Detect which cell encompasses the target text, then output its [X, Y] center coordinate. 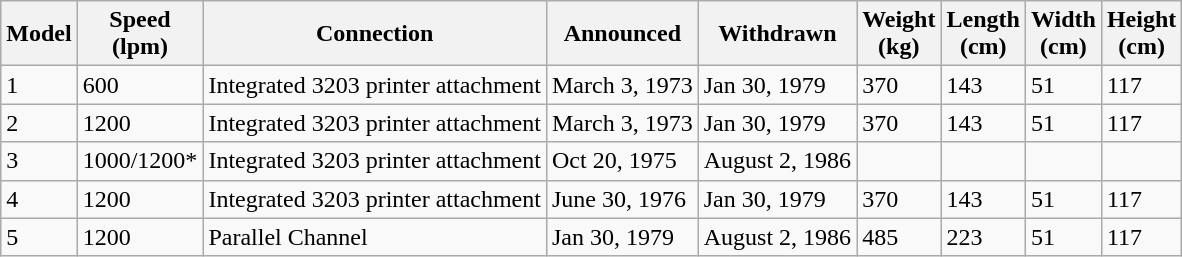
4 [39, 199]
Announced [622, 34]
Weight(kg) [899, 34]
600 [140, 85]
3 [39, 161]
Height(cm) [1141, 34]
485 [899, 237]
223 [983, 237]
1000/1200* [140, 161]
Connection [375, 34]
Withdrawn [777, 34]
Model [39, 34]
2 [39, 123]
Width(cm) [1063, 34]
Length(cm) [983, 34]
June 30, 1976 [622, 199]
Parallel Channel [375, 237]
1 [39, 85]
Oct 20, 1975 [622, 161]
5 [39, 237]
Speed(lpm) [140, 34]
